Search for the cell housing the specified text and yield its [X, Y] center coordinate. 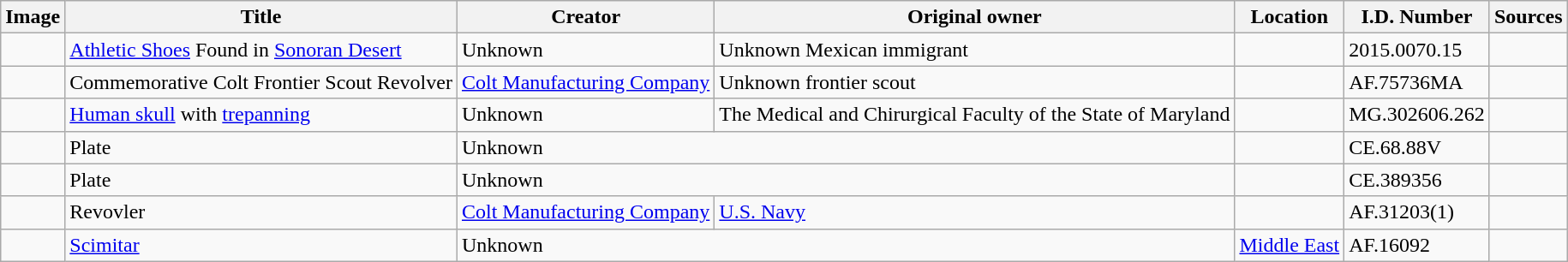
Sources [1529, 17]
Commemorative Colt Frontier Scout Revolver [261, 82]
AF.16092 [1417, 245]
Human skull with trepanning [261, 115]
I.D. Number [1417, 17]
Creator [585, 17]
Image [33, 17]
Unknown frontier scout [975, 82]
MG.302606.262 [1417, 115]
2015.0070.15 [1417, 50]
Middle East [1290, 245]
Original owner [975, 17]
U.S. Navy [975, 212]
CE.389356 [1417, 180]
AF.31203(1) [1417, 212]
Scimitar [261, 245]
CE.68.88V [1417, 147]
Athletic Shoes Found in Sonoran Desert [261, 50]
Unknown Mexican immigrant [975, 50]
Title [261, 17]
Location [1290, 17]
Revovler [261, 212]
AF.75736MA [1417, 82]
The Medical and Chirurgical Faculty of the State of Maryland [975, 115]
